Return the (x, y) coordinate for the center point of the cell that contains the specified text.  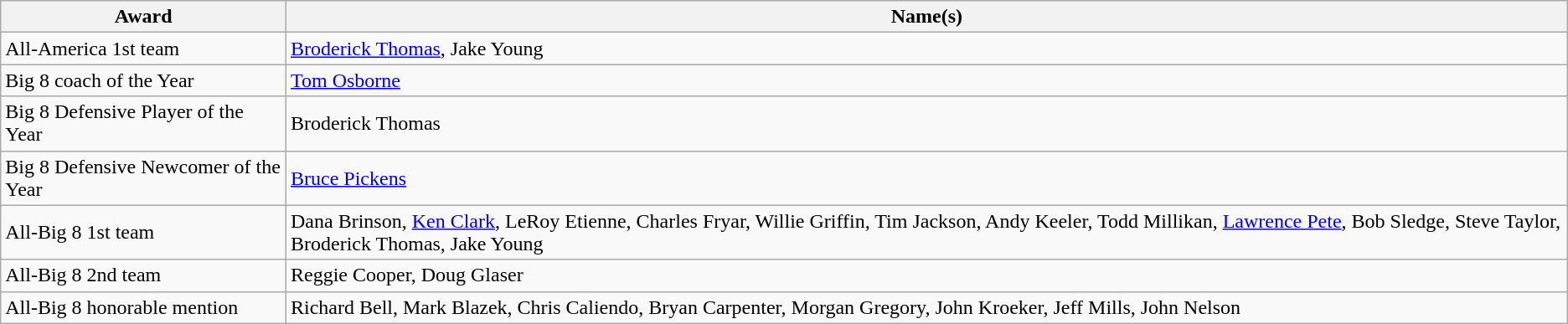
Name(s) (926, 17)
All-America 1st team (144, 49)
Award (144, 17)
Bruce Pickens (926, 177)
Reggie Cooper, Doug Glaser (926, 275)
Broderick Thomas (926, 124)
All-Big 8 1st team (144, 233)
Richard Bell, Mark Blazek, Chris Caliendo, Bryan Carpenter, Morgan Gregory, John Kroeker, Jeff Mills, John Nelson (926, 307)
Broderick Thomas, Jake Young (926, 49)
Big 8 Defensive Newcomer of the Year (144, 177)
Big 8 Defensive Player of the Year (144, 124)
Big 8 coach of the Year (144, 80)
Tom Osborne (926, 80)
All-Big 8 honorable mention (144, 307)
All-Big 8 2nd team (144, 275)
